Provide the [x, y] coordinate of the cell's center where the given text is located.  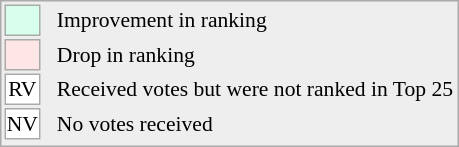
Received votes but were not ranked in Top 25 [254, 90]
NV [22, 124]
Drop in ranking [254, 55]
No votes received [254, 124]
RV [22, 90]
Improvement in ranking [254, 20]
